Identify which cell holds the provided text, then report its [x, y] central coordinate. 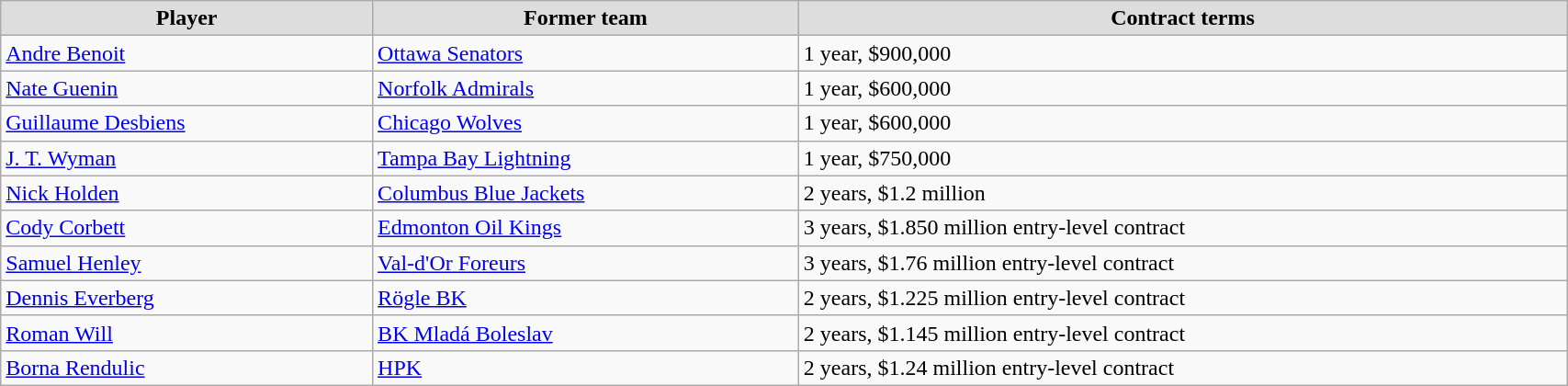
Nate Guenin [187, 88]
3 years, $1.76 million entry-level contract [1182, 263]
1 year, $900,000 [1182, 53]
Tampa Bay Lightning [586, 158]
1 year, $750,000 [1182, 158]
2 years, $1.145 million entry-level contract [1182, 333]
Cody Corbett [187, 228]
2 years, $1.225 million entry-level contract [1182, 298]
3 years, $1.850 million entry-level contract [1182, 228]
Roman Will [187, 333]
2 years, $1.24 million entry-level contract [1182, 368]
Val-d'Or Foreurs [586, 263]
Edmonton Oil Kings [586, 228]
Ottawa Senators [586, 53]
Dennis Everberg [187, 298]
Nick Holden [187, 193]
Contract terms [1182, 18]
Borna Rendulic [187, 368]
Columbus Blue Jackets [586, 193]
Chicago Wolves [586, 123]
Rögle BK [586, 298]
HPK [586, 368]
2 years, $1.2 million [1182, 193]
Norfolk Admirals [586, 88]
J. T. Wyman [187, 158]
Samuel Henley [187, 263]
BK Mladá Boleslav [586, 333]
Player [187, 18]
Andre Benoit [187, 53]
Former team [586, 18]
Guillaume Desbiens [187, 123]
